Search for the cell housing the specified text and yield its (X, Y) center coordinate. 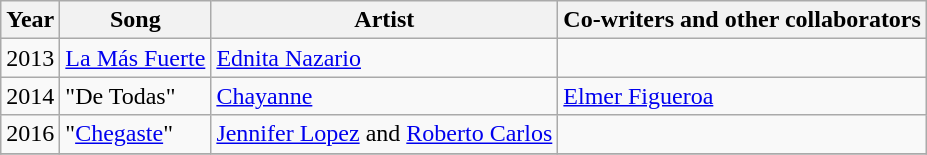
Co-writers and other collaborators (742, 20)
Song (136, 20)
La Más Fuerte (136, 58)
Jennifer Lopez and Roberto Carlos (384, 134)
Artist (384, 20)
2016 (30, 134)
Ednita Nazario (384, 58)
Chayanne (384, 96)
2014 (30, 96)
Elmer Figueroa (742, 96)
2013 (30, 58)
"Chegaste" (136, 134)
Year (30, 20)
"De Todas" (136, 96)
